Output the [x, y] coordinate of the center of the cell containing the given text.  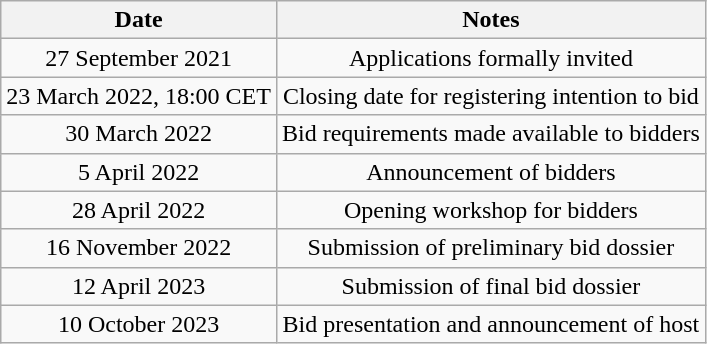
10 October 2023 [139, 324]
28 April 2022 [139, 210]
Bid requirements made available to bidders [490, 134]
Notes [490, 20]
30 March 2022 [139, 134]
Announcement of bidders [490, 172]
Opening workshop for bidders [490, 210]
23 March 2022, 18:00 CET [139, 96]
5 April 2022 [139, 172]
Date [139, 20]
Submission of final bid dossier [490, 286]
16 November 2022 [139, 248]
12 April 2023 [139, 286]
Bid presentation and announcement of host [490, 324]
27 September 2021 [139, 58]
Applications formally invited [490, 58]
Closing date for registering intention to bid [490, 96]
Submission of preliminary bid dossier [490, 248]
